Identify which cell holds the provided text, then report its [X, Y] central coordinate. 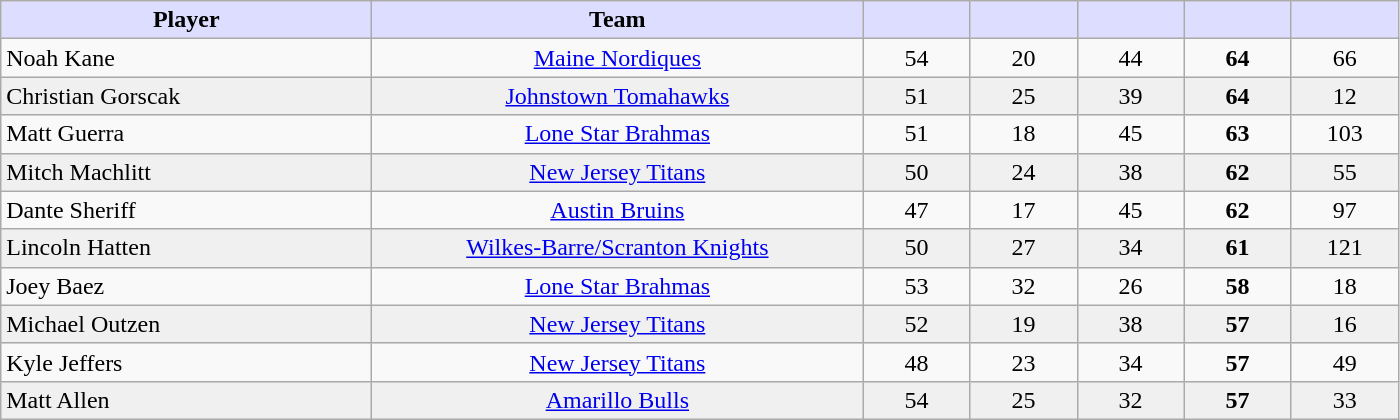
103 [1344, 134]
20 [1024, 58]
33 [1344, 400]
Austin Bruins [618, 210]
Mitch Machlitt [186, 172]
52 [916, 324]
24 [1024, 172]
12 [1344, 96]
Team [618, 20]
49 [1344, 362]
Johnstown Tomahawks [618, 96]
Noah Kane [186, 58]
66 [1344, 58]
16 [1344, 324]
121 [1344, 248]
Christian Gorscak [186, 96]
Wilkes-Barre/Scranton Knights [618, 248]
27 [1024, 248]
61 [1238, 248]
17 [1024, 210]
Kyle Jeffers [186, 362]
Amarillo Bulls [618, 400]
48 [916, 362]
58 [1238, 286]
63 [1238, 134]
Player [186, 20]
Maine Nordiques [618, 58]
39 [1130, 96]
Matt Guerra [186, 134]
97 [1344, 210]
Michael Outzen [186, 324]
Matt Allen [186, 400]
23 [1024, 362]
Dante Sheriff [186, 210]
55 [1344, 172]
44 [1130, 58]
19 [1024, 324]
53 [916, 286]
26 [1130, 286]
47 [916, 210]
Joey Baez [186, 286]
Lincoln Hatten [186, 248]
